From the cell containing the given text, extract its center point as [X, Y] coordinate. 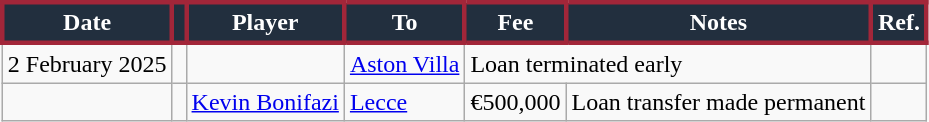
Aston Villa [404, 63]
Kevin Bonifazi [265, 102]
Notes [718, 22]
Date [87, 22]
Ref. [899, 22]
2 February 2025 [87, 63]
Lecce [404, 102]
Fee [516, 22]
Loan transfer made permanent [718, 102]
Player [265, 22]
To [404, 22]
€500,000 [516, 102]
Loan terminated early [668, 63]
